From the cell containing the given text, extract its center point as (X, Y) coordinate. 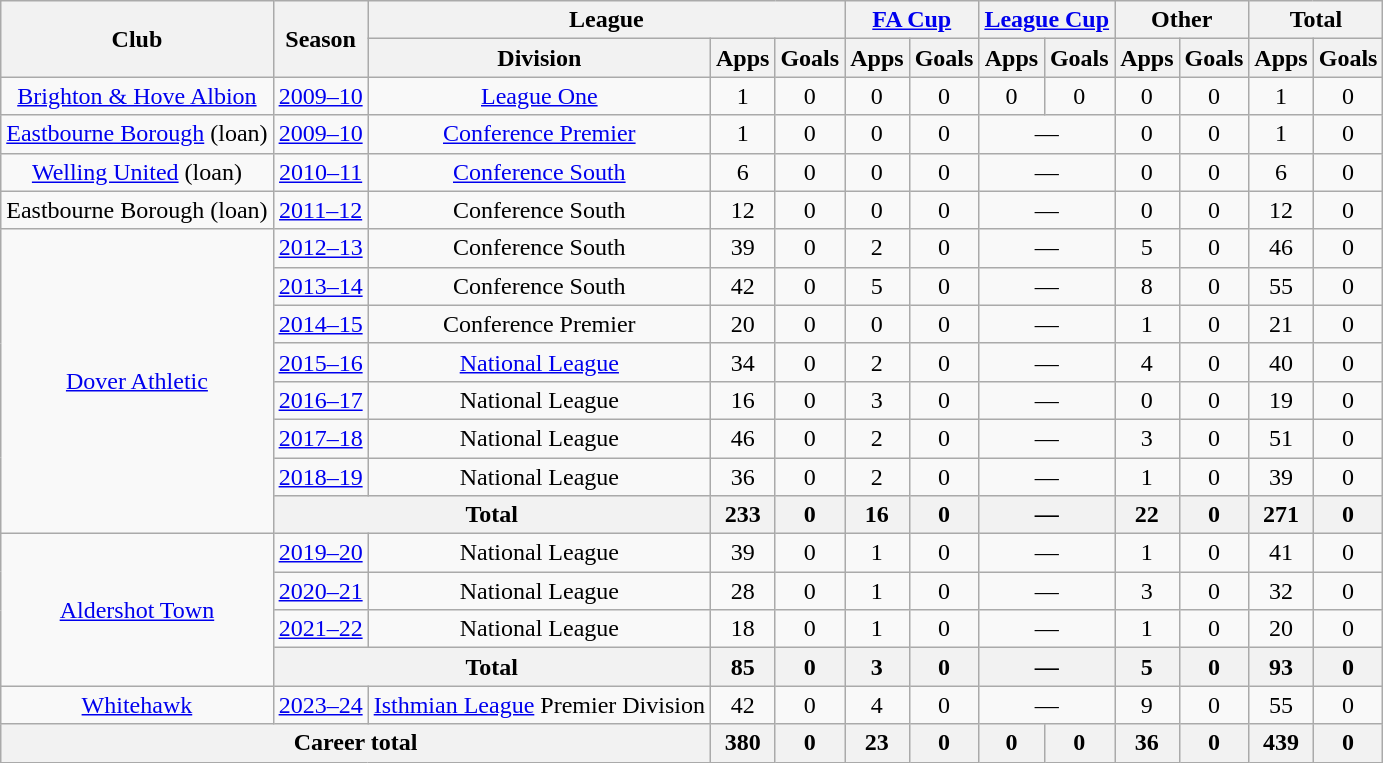
93 (1281, 667)
32 (1281, 591)
FA Cup (912, 20)
Other (1182, 20)
2015–16 (320, 362)
Whitehawk (137, 705)
439 (1281, 743)
40 (1281, 362)
2012–13 (320, 248)
2011–12 (320, 210)
380 (742, 743)
2019–20 (320, 553)
League Cup (1047, 20)
Aldershot Town (137, 610)
8 (1147, 286)
2010–11 (320, 172)
Club (137, 39)
22 (1147, 515)
28 (742, 591)
233 (742, 515)
271 (1281, 515)
19 (1281, 400)
2016–17 (320, 400)
41 (1281, 553)
18 (742, 629)
21 (1281, 324)
51 (1281, 438)
Division (539, 58)
League One (539, 96)
34 (742, 362)
Welling United (loan) (137, 172)
2014–15 (320, 324)
2020–21 (320, 591)
Isthmian League Premier Division (539, 705)
9 (1147, 705)
85 (742, 667)
Career total (356, 743)
2017–18 (320, 438)
2013–14 (320, 286)
23 (877, 743)
League (606, 20)
2021–22 (320, 629)
2018–19 (320, 477)
Dover Athletic (137, 381)
Brighton & Hove Albion (137, 96)
2023–24 (320, 705)
Season (320, 39)
